Detect which cell encompasses the target text, then output its [X, Y] center coordinate. 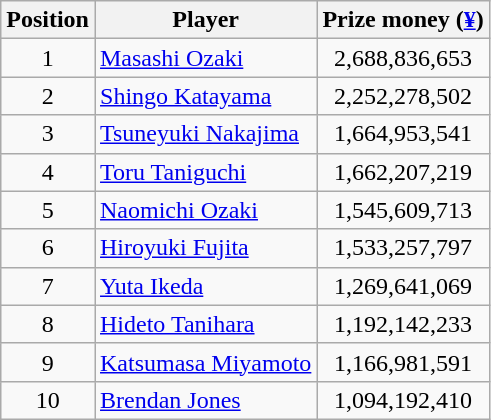
6 [48, 248]
Brendan Jones [205, 400]
1,094,192,410 [403, 400]
2,252,278,502 [403, 96]
7 [48, 286]
1,662,207,219 [403, 172]
2,688,836,653 [403, 58]
Player [205, 20]
1,545,609,713 [403, 210]
Toru Taniguchi [205, 172]
1,664,953,541 [403, 134]
Prize money (¥) [403, 20]
Tsuneyuki Nakajima [205, 134]
1,269,641,069 [403, 286]
10 [48, 400]
3 [48, 134]
Position [48, 20]
1,166,981,591 [403, 362]
4 [48, 172]
2 [48, 96]
1,192,142,233 [403, 324]
8 [48, 324]
Hiroyuki Fujita [205, 248]
9 [48, 362]
5 [48, 210]
1 [48, 58]
Masashi Ozaki [205, 58]
Naomichi Ozaki [205, 210]
Katsumasa Miyamoto [205, 362]
1,533,257,797 [403, 248]
Hideto Tanihara [205, 324]
Shingo Katayama [205, 96]
Yuta Ikeda [205, 286]
